Return (x, y) of the center of cell containing provided text 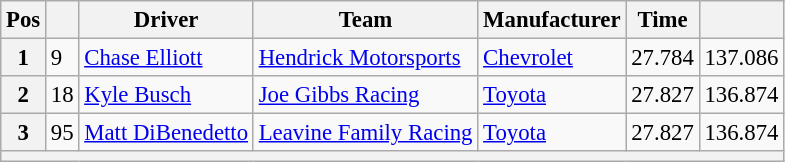
27.784 (662, 58)
Team (365, 20)
Time (662, 20)
Chase Elliott (166, 58)
1 (24, 58)
Kyle Busch (166, 95)
Matt DiBenedetto (166, 133)
3 (24, 133)
Leavine Family Racing (365, 133)
137.086 (742, 58)
Joe Gibbs Racing (365, 95)
2 (24, 95)
18 (62, 95)
Hendrick Motorsports (365, 58)
Driver (166, 20)
Chevrolet (552, 58)
Manufacturer (552, 20)
Pos (24, 20)
9 (62, 58)
95 (62, 133)
